Identify which cell holds the provided text, then report its [X, Y] central coordinate. 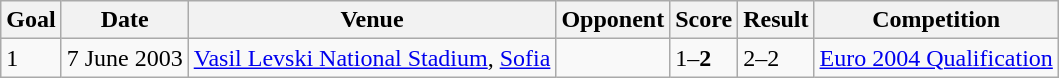
Opponent [613, 20]
2–2 [776, 58]
1–2 [704, 58]
Competition [936, 20]
Goal [31, 20]
1 [31, 58]
Venue [372, 20]
Date [124, 20]
Score [704, 20]
7 June 2003 [124, 58]
Euro 2004 Qualification [936, 58]
Result [776, 20]
Vasil Levski National Stadium, Sofia [372, 58]
